Determine the [X, Y] coordinate at the center of the cell enclosing the given text.  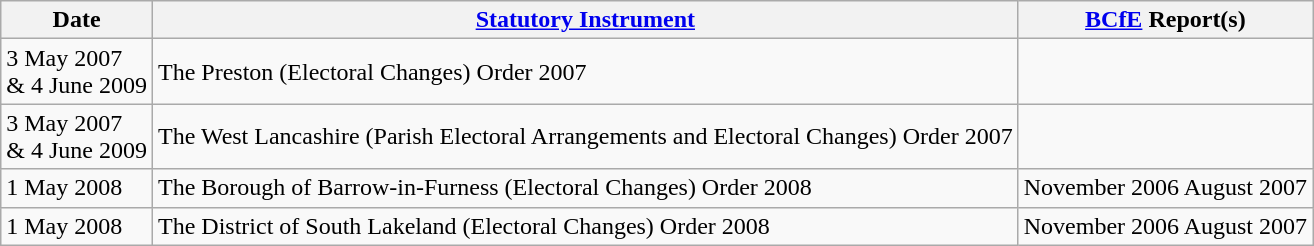
Statutory Instrument [585, 20]
Date [77, 20]
The Preston (Electoral Changes) Order 2007 [585, 72]
The West Lancashire (Parish Electoral Arrangements and Electoral Changes) Order 2007 [585, 136]
BCfE Report(s) [1165, 20]
The District of South Lakeland (Electoral Changes) Order 2008 [585, 226]
The Borough of Barrow-in-Furness (Electoral Changes) Order 2008 [585, 188]
